Extract the (X, Y) coordinate from the center of the cell holding the provided text.  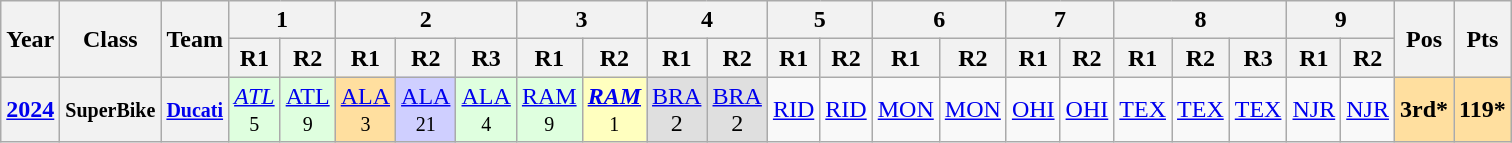
3 (581, 20)
2 (426, 20)
119* (1483, 110)
ALA4 (486, 110)
Pos (1424, 39)
8 (1200, 20)
RAM1 (614, 110)
4 (708, 20)
6 (939, 20)
ATL9 (308, 110)
5 (820, 20)
Year (30, 39)
Ducati (195, 110)
9 (1340, 20)
ATL5 (255, 110)
SuperBike (110, 110)
ALA3 (365, 110)
7 (1060, 20)
Class (110, 39)
RAM9 (549, 110)
ALA21 (426, 110)
Pts (1483, 39)
2024 (30, 110)
3rd* (1424, 110)
Team (195, 39)
1 (282, 20)
